Determine the (x, y) coordinate at the center of the cell enclosing the given text.  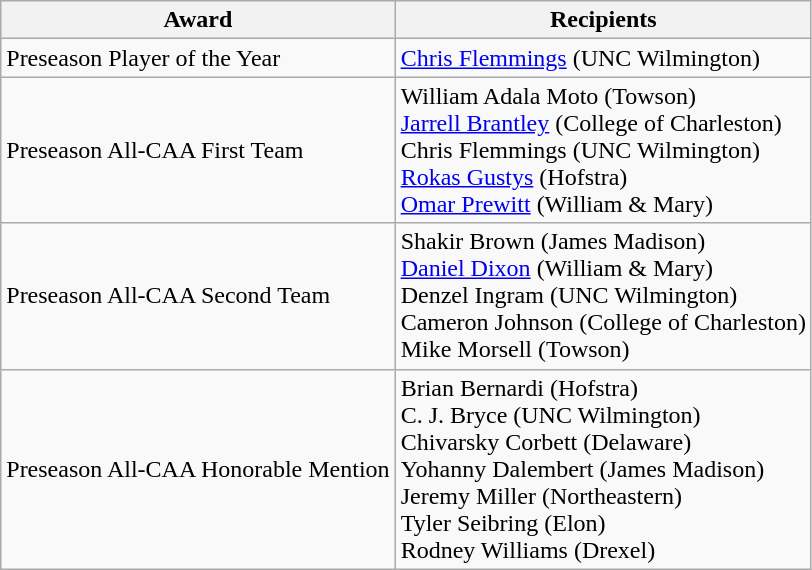
Preseason Player of the Year (198, 58)
Preseason All-CAA First Team (198, 150)
Preseason All-CAA Honorable Mention (198, 469)
Recipients (603, 20)
Preseason All-CAA Second Team (198, 296)
Award (198, 20)
Chris Flemmings (UNC Wilmington) (603, 58)
